Pinpoint the cell where the given text exists, returning its (X, Y) midpoint coordinate. 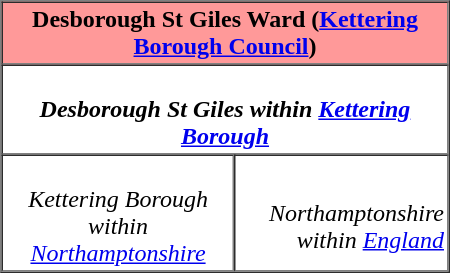
Desborough St Giles Ward (Kettering Borough Council) (226, 34)
Kettering Borough within Northamptonshire (118, 212)
Northamptonshire within England (342, 212)
Desborough St Giles within Kettering Borough (226, 109)
